Pinpoint the cell where the given text exists, returning its [X, Y] midpoint coordinate. 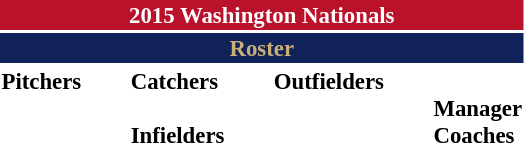
2015 Washington Nationals [262, 15]
Roster [262, 48]
